Detect which cell encompasses the target text, then output its (X, Y) center coordinate. 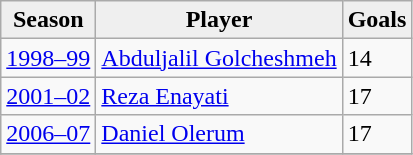
Goals (377, 20)
Abduljalil Golcheshmeh (219, 58)
Reza Enayati (219, 96)
Daniel Olerum (219, 134)
2006–07 (48, 134)
2001–02 (48, 96)
Season (48, 20)
1998–99 (48, 58)
14 (377, 58)
Player (219, 20)
